Detect which cell encompasses the target text, then output its (X, Y) center coordinate. 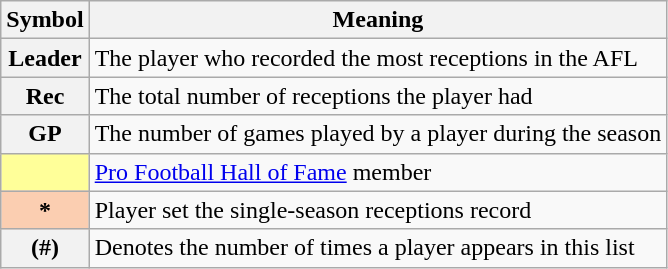
GP (45, 134)
Leader (45, 58)
(#) (45, 248)
Symbol (45, 20)
Rec (45, 96)
Denotes the number of times a player appears in this list (378, 248)
The total number of receptions the player had (378, 96)
Meaning (378, 20)
* (45, 210)
Player set the single-season receptions record (378, 210)
The player who recorded the most receptions in the AFL (378, 58)
The number of games played by a player during the season (378, 134)
Pro Football Hall of Fame member (378, 172)
